Capture the cell that displays the provided text and extract its (X, Y) central coordinate. 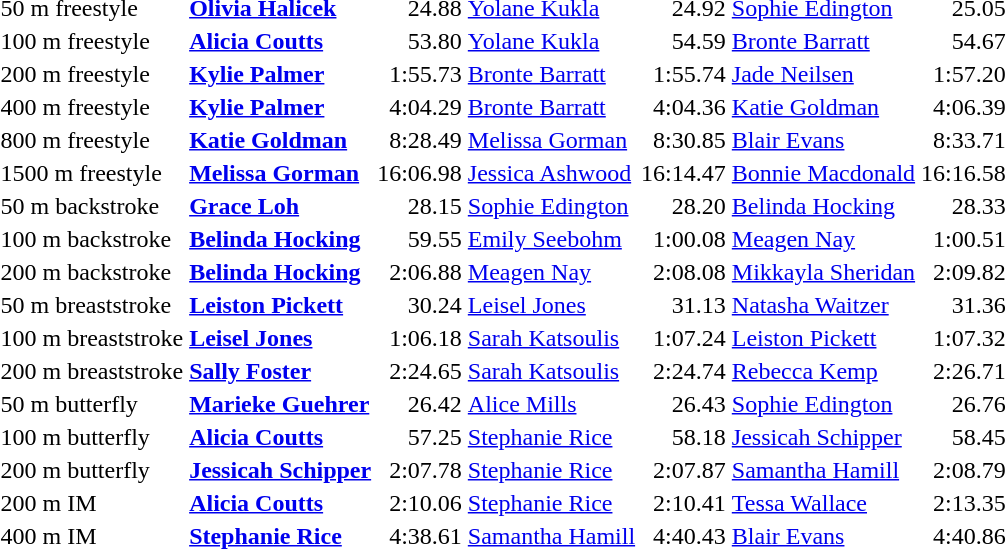
Natasha Waitzer (823, 305)
59.55 (420, 239)
31.13 (684, 305)
1:55.73 (420, 74)
8:28.49 (420, 140)
2:24.74 (684, 371)
Marieke Guehrer (280, 404)
1:07.24 (684, 338)
58.18 (684, 437)
Alice Mills (551, 404)
Jade Neilsen (823, 74)
8:30.85 (684, 140)
26.42 (420, 404)
Jessica Ashwood (551, 173)
Mikkayla Sheridan (823, 272)
57.25 (420, 437)
Grace Loh (280, 206)
16:06.98 (420, 173)
30.24 (420, 305)
Bonnie Macdonald (823, 173)
16:14.47 (684, 173)
28.15 (420, 206)
28.20 (684, 206)
2:10.06 (420, 503)
1:55.74 (684, 74)
2:06.88 (420, 272)
2:10.41 (684, 503)
Yolane Kukla (551, 41)
Emily Seebohm (551, 239)
1:00.08 (684, 239)
4:04.36 (684, 107)
2:08.08 (684, 272)
2:24.65 (420, 371)
54.59 (684, 41)
Tessa Wallace (823, 503)
53.80 (420, 41)
2:07.87 (684, 470)
1:06.18 (420, 338)
26.43 (684, 404)
Sally Foster (280, 371)
Blair Evans (823, 140)
Rebecca Kemp (823, 371)
Samantha Hamill (823, 470)
2:07.78 (420, 470)
4:04.29 (420, 107)
